Identify which cell holds the provided text, then report its (x, y) central coordinate. 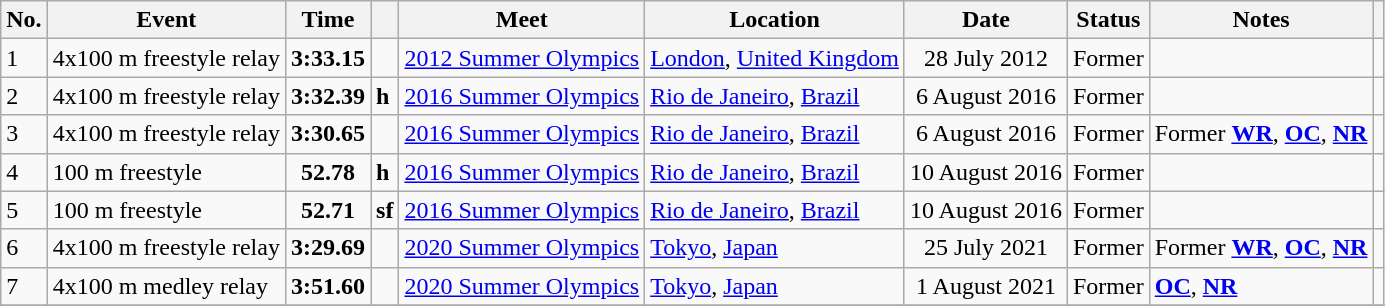
4x100 m medley relay (166, 286)
London, United Kingdom (775, 58)
52.78 (328, 172)
Status (1108, 20)
3:33.15 (328, 58)
Date (986, 20)
28 July 2012 (986, 58)
Location (775, 20)
OC, NR (1261, 286)
5 (24, 210)
4 (24, 172)
2012 Summer Olympics (522, 58)
52.71 (328, 210)
No. (24, 20)
25 July 2021 (986, 248)
3 (24, 134)
1 (24, 58)
sf (385, 210)
3:29.69 (328, 248)
Meet (522, 20)
3:32.39 (328, 96)
2 (24, 96)
7 (24, 286)
Event (166, 20)
1 August 2021 (986, 286)
3:30.65 (328, 134)
Time (328, 20)
Notes (1261, 20)
3:51.60 (328, 286)
6 (24, 248)
